Identify which cell holds the provided text, then report its [x, y] central coordinate. 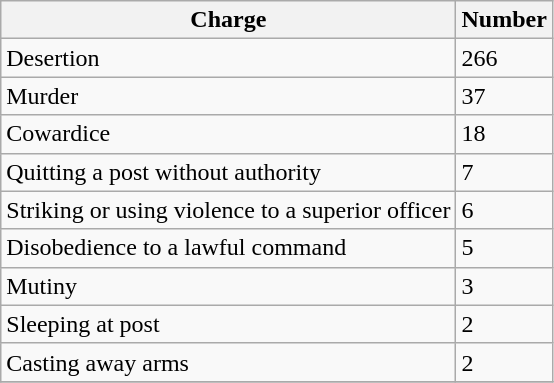
Desertion [228, 58]
Charge [228, 20]
Murder [228, 96]
5 [504, 248]
18 [504, 134]
Quitting a post without authority [228, 172]
Disobedience to a lawful command [228, 248]
Striking or using violence to a superior officer [228, 210]
3 [504, 286]
7 [504, 172]
6 [504, 210]
Sleeping at post [228, 324]
Mutiny [228, 286]
37 [504, 96]
Cowardice [228, 134]
Casting away arms [228, 362]
Number [504, 20]
266 [504, 58]
